Locate the cell with the specified text and output its [X, Y] center coordinate. 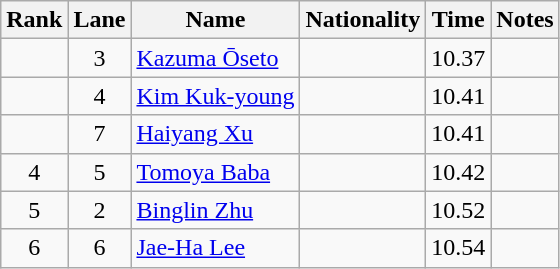
Name [216, 20]
Haiyang Xu [216, 134]
Binglin Zhu [216, 210]
Lane [100, 20]
Notes [525, 20]
10.52 [458, 210]
Nationality [363, 20]
10.54 [458, 248]
2 [100, 210]
10.42 [458, 172]
Jae-Ha Lee [216, 248]
Kim Kuk-young [216, 96]
7 [100, 134]
Kazuma Ōseto [216, 58]
Rank [34, 20]
Tomoya Baba [216, 172]
10.37 [458, 58]
3 [100, 58]
Time [458, 20]
